Return the [X, Y] coordinate for the center point of the cell that contains the specified text.  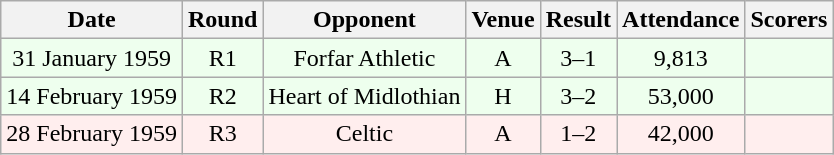
14 February 1959 [92, 96]
Attendance [681, 20]
9,813 [681, 58]
3–1 [578, 58]
Forfar Athletic [364, 58]
Celtic [364, 134]
Round [222, 20]
31 January 1959 [92, 58]
H [503, 96]
Date [92, 20]
R3 [222, 134]
Result [578, 20]
Venue [503, 20]
1–2 [578, 134]
42,000 [681, 134]
Heart of Midlothian [364, 96]
R2 [222, 96]
R1 [222, 58]
28 February 1959 [92, 134]
Opponent [364, 20]
3–2 [578, 96]
53,000 [681, 96]
Scorers [789, 20]
